Extract the (x, y) coordinate from the center of the cell holding the provided text.  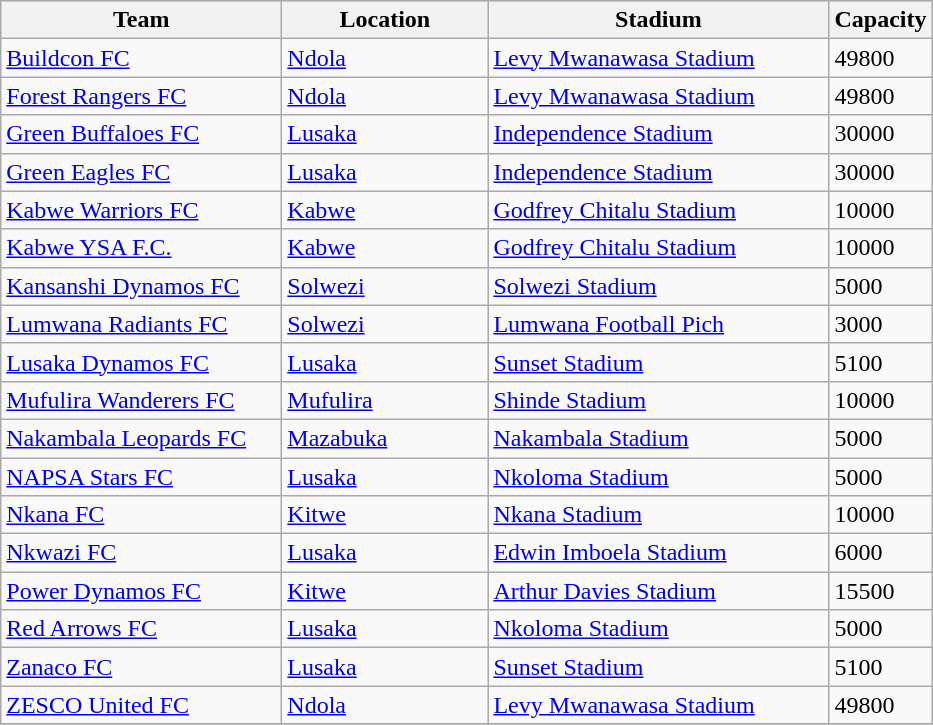
Nkana FC (142, 515)
Location (385, 20)
Solwezi Stadium (658, 286)
Mazabuka (385, 438)
Forest Rangers FC (142, 96)
Kansanshi Dynamos FC (142, 286)
Stadium (658, 20)
Green Eagles FC (142, 172)
Green Buffaloes FC (142, 134)
Buildcon FC (142, 58)
6000 (880, 553)
Nakambala Leopards FC (142, 438)
Capacity (880, 20)
Power Dynamos FC (142, 591)
ZESCO United FC (142, 705)
Lumwana Radiants FC (142, 324)
Kabwe Warriors FC (142, 210)
NAPSA Stars FC (142, 477)
15500 (880, 591)
Red Arrows FC (142, 629)
Edwin Imboela Stadium (658, 553)
Mufulira (385, 400)
Arthur Davies Stadium (658, 591)
Nkana Stadium (658, 515)
Nkwazi FC (142, 553)
Lusaka Dynamos FC (142, 362)
Mufulira Wanderers FC (142, 400)
Nakambala Stadium (658, 438)
Shinde Stadium (658, 400)
Kabwe YSA F.C. (142, 248)
Lumwana Football Pich (658, 324)
3000 (880, 324)
Zanaco FC (142, 667)
Team (142, 20)
